Identify which cell holds the provided text, then report its (x, y) central coordinate. 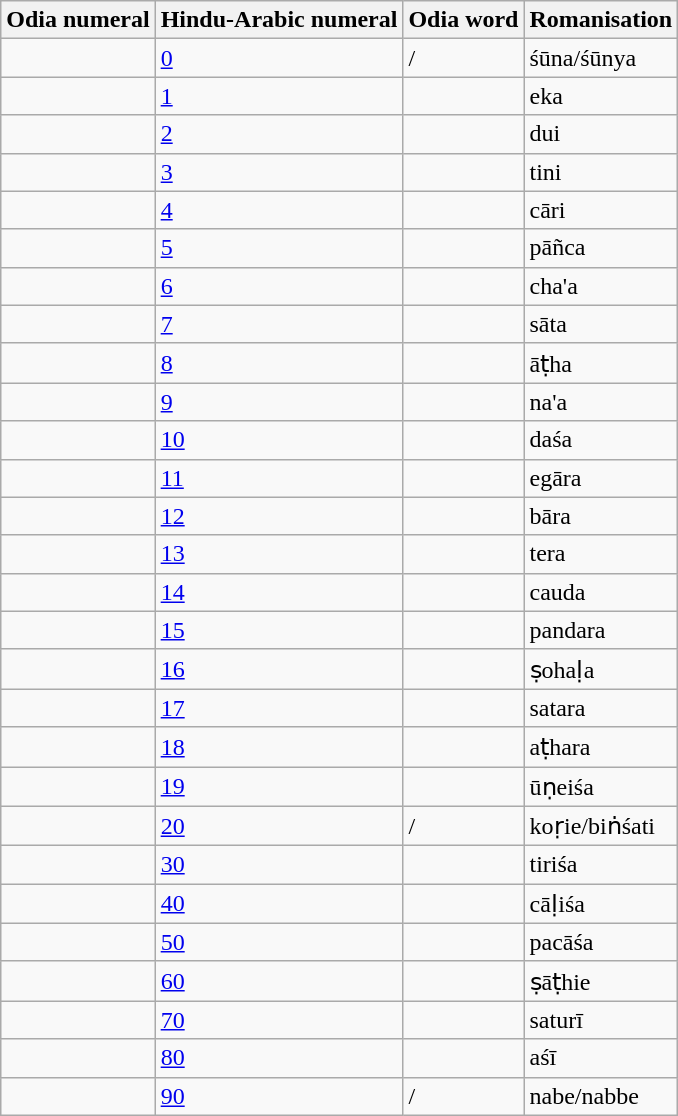
ṣāṭhie (601, 981)
cāri (601, 210)
1 (279, 96)
90 (279, 1096)
10 (279, 440)
9 (279, 402)
12 (279, 516)
daśa (601, 440)
60 (279, 981)
satara (601, 708)
13 (279, 554)
tini (601, 172)
āṭha (601, 363)
aṭhara (601, 747)
ṣohaḷa (601, 669)
Odia word (464, 20)
4 (279, 210)
Romanisation (601, 20)
tera (601, 554)
Odia numeral (78, 20)
cha'a (601, 286)
na'a (601, 402)
aśī (601, 1058)
pāñca (601, 248)
18 (279, 747)
19 (279, 786)
80 (279, 1058)
bāra (601, 516)
0 (279, 58)
70 (279, 1020)
ūṇeiśa (601, 786)
11 (279, 478)
tiriśa (601, 865)
7 (279, 324)
Hindu-Arabic numeral (279, 20)
3 (279, 172)
cāḷiśa (601, 904)
nabe/nabbe (601, 1096)
2 (279, 134)
40 (279, 904)
15 (279, 630)
cauda (601, 592)
pacāśa (601, 942)
eka (601, 96)
17 (279, 708)
sāta (601, 324)
egāra (601, 478)
pandara (601, 630)
dui (601, 134)
16 (279, 669)
koṛie/biṅśati (601, 826)
8 (279, 363)
saturī (601, 1020)
śūna/śūnya (601, 58)
50 (279, 942)
14 (279, 592)
20 (279, 826)
5 (279, 248)
6 (279, 286)
30 (279, 865)
